From the cell containing the given text, extract its center point as (X, Y) coordinate. 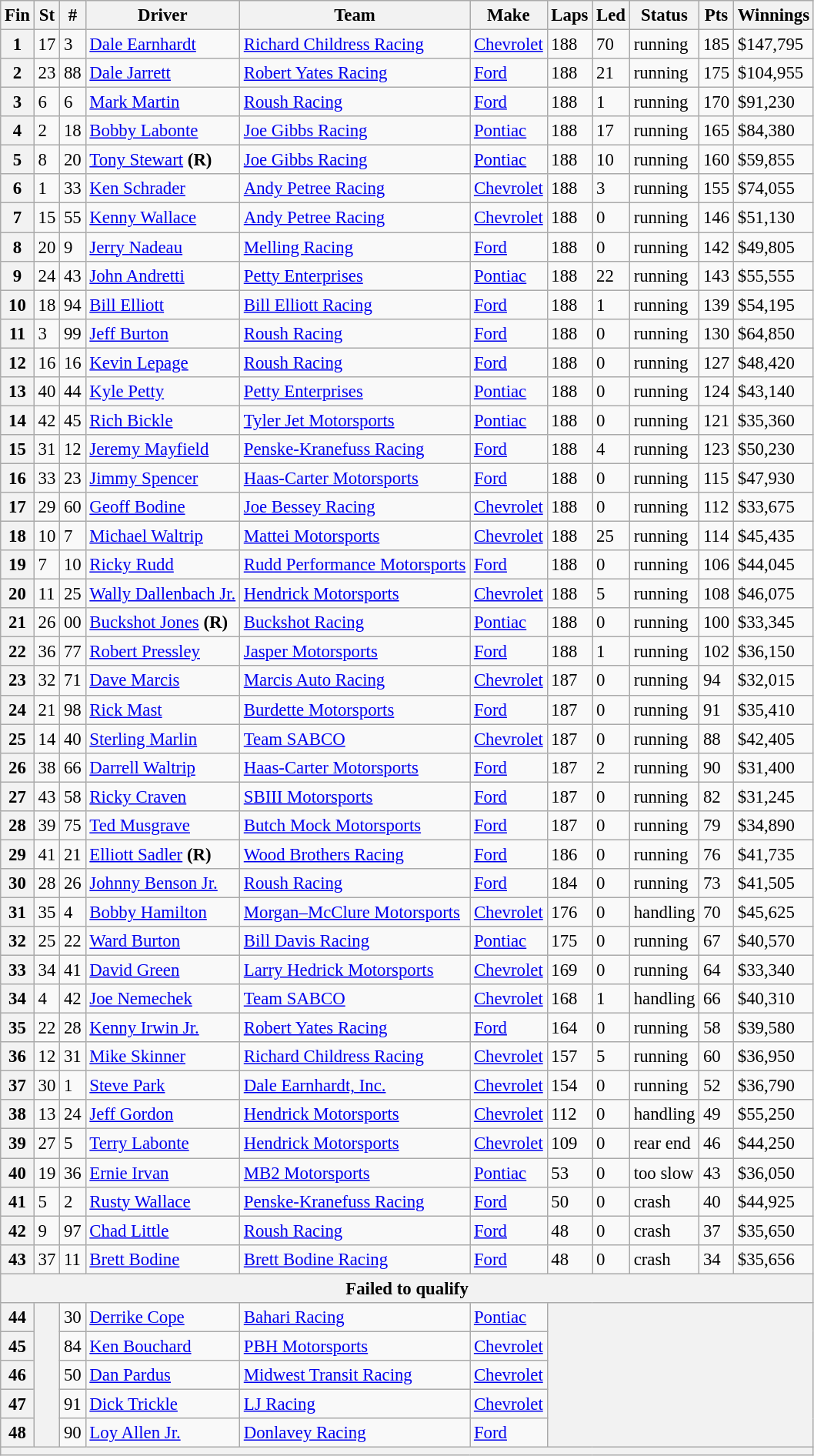
Ernie Irvan (162, 1173)
SBIII Motorsports (354, 796)
Rudd Performance Motorsports (354, 565)
Tyler Jet Motorsports (354, 420)
Make (509, 15)
$91,230 (773, 102)
Dave Marcis (162, 681)
155 (717, 189)
$31,400 (773, 767)
Rick Mast (162, 710)
$46,075 (773, 594)
185 (717, 45)
Larry Hedrick Motorsports (354, 970)
Buckshot Jones (R) (162, 623)
Pts (717, 15)
$51,130 (773, 218)
102 (717, 652)
$47,930 (773, 478)
Darrell Waltrip (162, 767)
# (72, 15)
121 (717, 420)
75 (72, 826)
Bill Elliott (162, 305)
Kevin Lepage (162, 362)
$33,345 (773, 623)
LJ Racing (354, 1404)
John Andretti (162, 276)
$43,140 (773, 392)
127 (717, 362)
$45,435 (773, 536)
Melling Racing (354, 247)
Terry Labonte (162, 1144)
Ricky Rudd (162, 565)
$44,250 (773, 1144)
Jerry Nadeau (162, 247)
Brett Bodine Racing (354, 1259)
Marcis Auto Racing (354, 681)
Jeff Burton (162, 333)
143 (717, 276)
Jimmy Spencer (162, 478)
146 (717, 218)
$104,955 (773, 73)
$84,380 (773, 131)
Steve Park (162, 1086)
Dale Earnhardt, Inc. (354, 1086)
Donlavey Racing (354, 1433)
98 (72, 710)
Bobby Hamilton (162, 912)
Ricky Craven (162, 796)
47 (18, 1404)
00 (72, 623)
Sterling Marlin (162, 739)
Joe Nemechek (162, 999)
Burdette Motorsports (354, 710)
Mark Martin (162, 102)
$42,405 (773, 739)
124 (717, 392)
Jeff Gordon (162, 1115)
Kenny Wallace (162, 218)
Johnny Benson Jr. (162, 883)
$35,656 (773, 1259)
Bill Davis Racing (354, 941)
108 (717, 594)
Driver (162, 15)
Morgan–McClure Motorsports (354, 912)
$36,150 (773, 652)
164 (569, 1028)
82 (717, 796)
139 (717, 305)
Rusty Wallace (162, 1201)
Ted Musgrave (162, 826)
168 (569, 999)
$59,855 (773, 160)
$41,735 (773, 854)
Robert Pressley (162, 652)
Dale Earnhardt (162, 45)
$36,790 (773, 1086)
Wally Dallenbach Jr. (162, 594)
Mattei Motorsports (354, 536)
Loy Allen Jr. (162, 1433)
77 (72, 652)
Rich Bickle (162, 420)
$49,805 (773, 247)
109 (569, 1144)
76 (717, 854)
Bill Elliott Racing (354, 305)
$40,570 (773, 941)
Jeremy Mayfield (162, 449)
$32,015 (773, 681)
$35,410 (773, 710)
154 (569, 1086)
165 (717, 131)
too slow (664, 1173)
Chad Little (162, 1231)
160 (717, 160)
Buckshot Racing (354, 623)
55 (72, 218)
$74,055 (773, 189)
97 (72, 1231)
$54,195 (773, 305)
Bobby Labonte (162, 131)
Michael Waltrip (162, 536)
Dick Trickle (162, 1404)
Joe Bessey Racing (354, 507)
$31,245 (773, 796)
99 (72, 333)
73 (717, 883)
Derrike Cope (162, 1317)
$48,420 (773, 362)
Led (611, 15)
St (46, 15)
$147,795 (773, 45)
Brett Bodine (162, 1259)
MB2 Motorsports (354, 1173)
184 (569, 883)
$55,555 (773, 276)
186 (569, 854)
Bahari Racing (354, 1317)
Winnings (773, 15)
$50,230 (773, 449)
67 (717, 941)
Laps (569, 15)
$35,650 (773, 1231)
$64,850 (773, 333)
130 (717, 333)
$34,890 (773, 826)
$44,925 (773, 1201)
Midwest Transit Racing (354, 1375)
Fin (18, 15)
Ken Schrader (162, 189)
PBH Motorsports (354, 1346)
52 (717, 1086)
Dan Pardus (162, 1375)
142 (717, 247)
114 (717, 536)
$44,045 (773, 565)
David Green (162, 970)
$41,505 (773, 883)
Mike Skinner (162, 1057)
Kenny Irwin Jr. (162, 1028)
170 (717, 102)
Jasper Motorsports (354, 652)
106 (717, 565)
Tony Stewart (R) (162, 160)
Ken Bouchard (162, 1346)
157 (569, 1057)
Butch Mock Motorsports (354, 826)
$40,310 (773, 999)
rear end (664, 1144)
176 (569, 912)
169 (569, 970)
Dale Jarrett (162, 73)
64 (717, 970)
115 (717, 478)
84 (72, 1346)
$33,675 (773, 507)
$39,580 (773, 1028)
Elliott Sadler (R) (162, 854)
100 (717, 623)
$36,050 (773, 1173)
$33,340 (773, 970)
Kyle Petty (162, 392)
$36,950 (773, 1057)
Geoff Bodine (162, 507)
$35,360 (773, 420)
53 (569, 1173)
123 (717, 449)
79 (717, 826)
71 (72, 681)
Ward Burton (162, 941)
Status (664, 15)
Team (354, 15)
Failed to qualify (408, 1288)
$55,250 (773, 1115)
$45,625 (773, 912)
49 (717, 1115)
Wood Brothers Racing (354, 854)
